Locate the cell with the specified text and output its (X, Y) center coordinate. 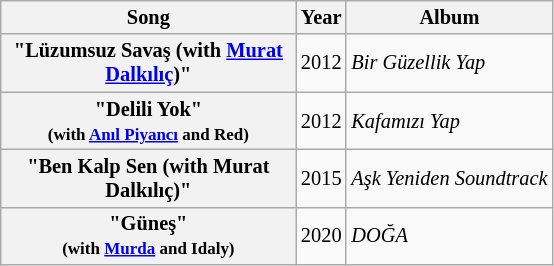
2020 (321, 236)
Aşk Yeniden Soundtrack (449, 178)
"Ben Kalp Sen (with Murat Dalkılıç)" (148, 178)
"Güneş"(with Murda and Idaly) (148, 236)
"Lüzumsuz Savaş (with Murat Dalkılıç)" (148, 63)
Song (148, 17)
"Delili Yok"(with Anıl Piyancı and Red) (148, 121)
Album (449, 17)
DOĞA (449, 236)
Year (321, 17)
Kafamızı Yap (449, 121)
2015 (321, 178)
Bir Güzellik Yap (449, 63)
